Extract the (x, y) coordinate from the center of the cell holding the provided text.  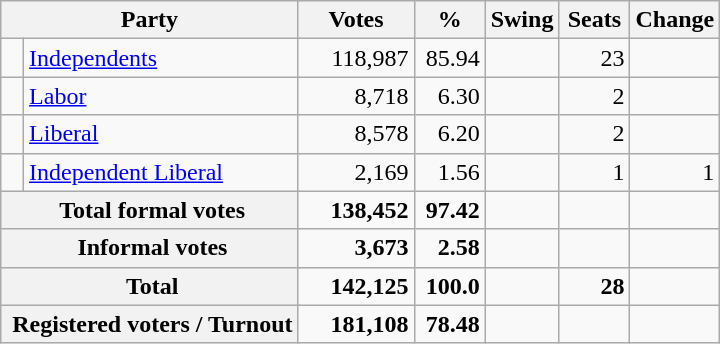
1.56 (450, 172)
6.30 (450, 96)
Independent Liberal (161, 172)
Informal votes (150, 248)
Liberal (161, 134)
142,125 (356, 286)
100.0 (450, 286)
% (450, 20)
2.58 (450, 248)
6.20 (450, 134)
Swing (522, 20)
23 (594, 58)
Total (150, 286)
Independents (161, 58)
Registered voters / Turnout (150, 324)
85.94 (450, 58)
8,718 (356, 96)
97.42 (450, 210)
Total formal votes (150, 210)
Seats (594, 20)
Change (675, 20)
28 (594, 286)
118,987 (356, 58)
8,578 (356, 134)
Party (150, 20)
2,169 (356, 172)
Votes (356, 20)
Labor (161, 96)
181,108 (356, 324)
78.48 (450, 324)
138,452 (356, 210)
3,673 (356, 248)
